Capture the cell that displays the provided text and extract its (X, Y) central coordinate. 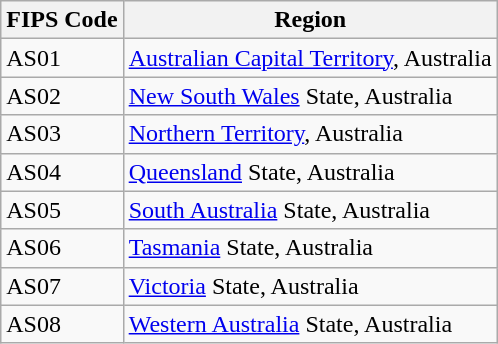
FIPS Code (62, 20)
Victoria State, Australia (310, 286)
AS06 (62, 248)
South Australia State, Australia (310, 210)
AS01 (62, 58)
AS02 (62, 96)
AS04 (62, 172)
Northern Territory, Australia (310, 134)
AS08 (62, 324)
Australian Capital Territory, Australia (310, 58)
AS07 (62, 286)
AS05 (62, 210)
New South Wales State, Australia (310, 96)
Western Australia State, Australia (310, 324)
Tasmania State, Australia (310, 248)
Queensland State, Australia (310, 172)
Region (310, 20)
AS03 (62, 134)
